Extract the (x, y) coordinate from the center of the cell holding the provided text.  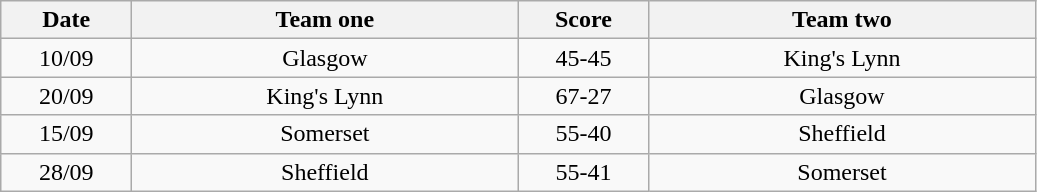
55-41 (584, 172)
20/09 (66, 96)
55-40 (584, 134)
45-45 (584, 58)
Team one (325, 20)
15/09 (66, 134)
28/09 (66, 172)
67-27 (584, 96)
Team two (842, 20)
10/09 (66, 58)
Score (584, 20)
Date (66, 20)
